Return the (x, y) coordinate for the center point of the cell that contains the specified text.  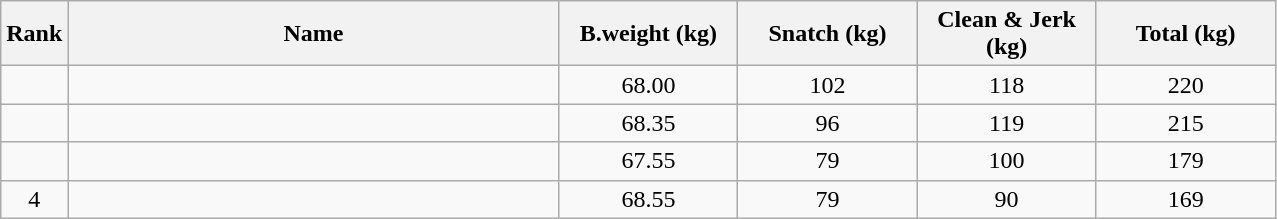
179 (1186, 161)
100 (1006, 161)
67.55 (648, 161)
102 (828, 85)
119 (1006, 123)
169 (1186, 199)
220 (1186, 85)
Rank (34, 34)
68.00 (648, 85)
Name (314, 34)
68.35 (648, 123)
118 (1006, 85)
96 (828, 123)
Total (kg) (1186, 34)
68.55 (648, 199)
Clean & Jerk (kg) (1006, 34)
B.weight (kg) (648, 34)
Snatch (kg) (828, 34)
215 (1186, 123)
90 (1006, 199)
4 (34, 199)
